Search for the cell housing the specified text and yield its (X, Y) center coordinate. 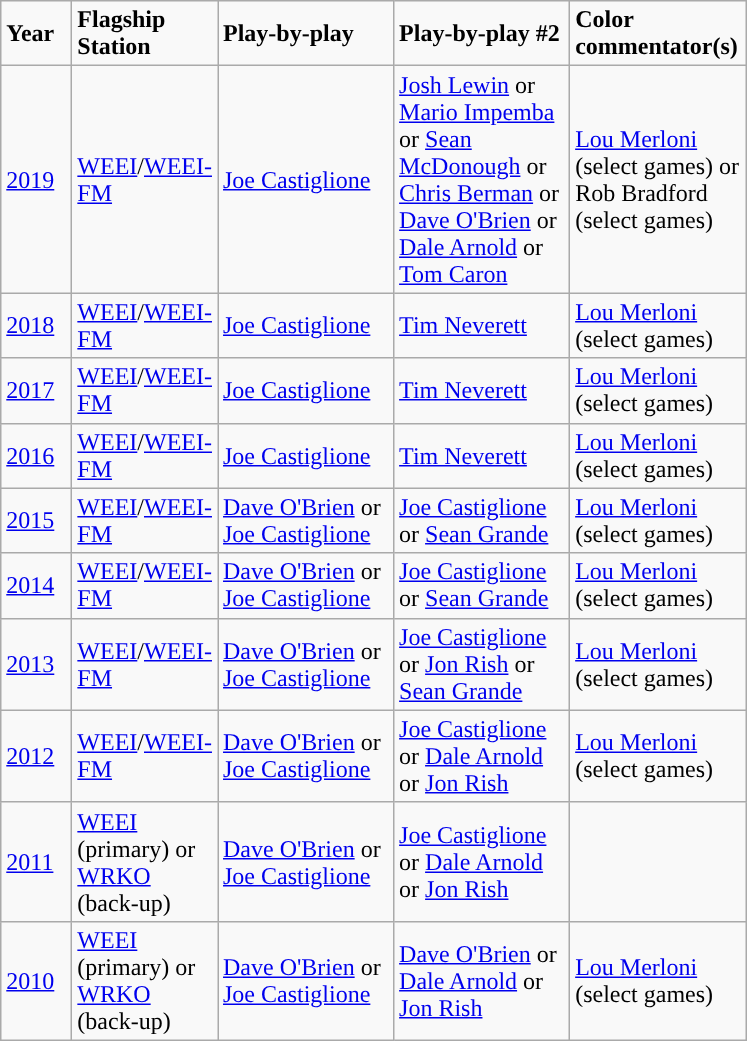
Dave O'Brien or Dale Arnold or Jon Rish (482, 980)
Lou Merloni (select games) or Rob Bradford (select games) (658, 180)
2018 (36, 326)
2012 (36, 756)
2017 (36, 390)
Play-by-play (306, 34)
2011 (36, 862)
Flagship Station (145, 34)
2014 (36, 586)
Year (36, 34)
Color commentator(s) (658, 34)
Joe Castiglione or Jon Rish or Sean Grande (482, 664)
2016 (36, 456)
2013 (36, 664)
2015 (36, 520)
Josh Lewin or Mario Impemba or Sean McDonough or Chris Berman or Dave O'Brien or Dale Arnold or Tom Caron (482, 180)
2019 (36, 180)
Play-by-play #2 (482, 34)
2010 (36, 980)
